Scan for the cell matching the given text and deliver its (X, Y) coordinate at center. 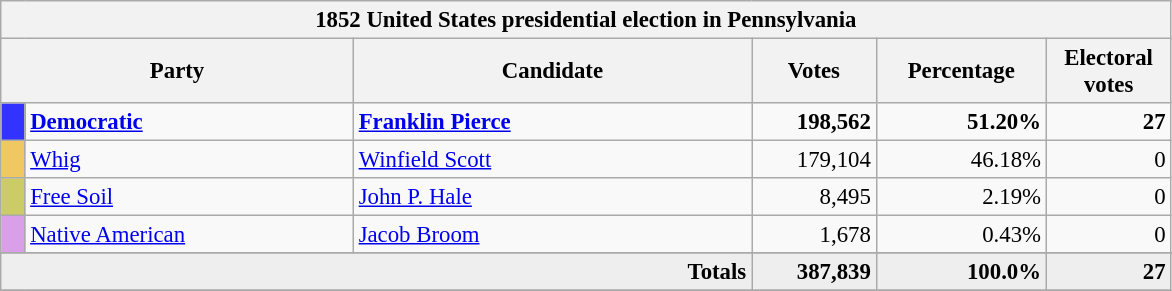
Free Soil (189, 197)
46.18% (961, 160)
Whig (189, 160)
Winfield Scott (552, 160)
27 (1108, 122)
John P. Hale (552, 197)
Democratic (189, 122)
Party (178, 72)
1,678 (814, 235)
1852 United States presidential election in Pennsylvania (586, 20)
2.19% (961, 197)
198,562 (814, 122)
51.20% (961, 122)
Native American (189, 235)
Franklin Pierce (552, 122)
0.43% (961, 235)
Electoral votes (1108, 72)
Jacob Broom (552, 235)
8,495 (814, 197)
179,104 (814, 160)
Percentage (961, 72)
Votes (814, 72)
Candidate (552, 72)
